Scan for the cell matching the given text and deliver its [x, y] coordinate at center. 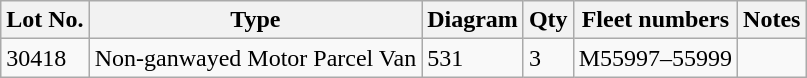
M55997–55999 [655, 58]
Notes [772, 20]
Type [256, 20]
3 [548, 58]
Non-ganwayed Motor Parcel Van [256, 58]
Qty [548, 20]
531 [473, 58]
30418 [45, 58]
Diagram [473, 20]
Fleet numbers [655, 20]
Lot No. [45, 20]
